Output the (x, y) coordinate of the center of the cell containing the given text.  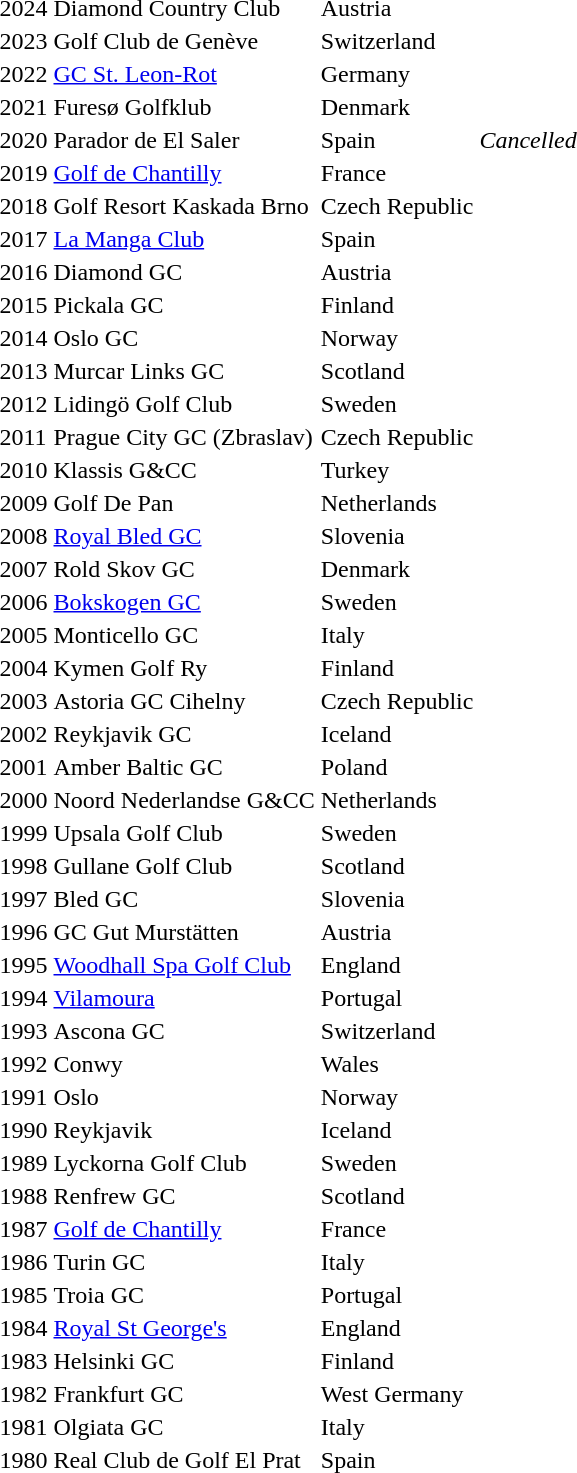
La Manga Club (184, 239)
Frankfurt GC (184, 1394)
GC Gut Murstätten (184, 932)
Noord Nederlandse G&CC (184, 800)
GC St. Leon-Rot (184, 74)
Golf Resort Kaskada Brno (184, 206)
Troia GC (184, 1295)
Murcar Links GC (184, 371)
Germany (397, 74)
Reykjavik (184, 1130)
Rold Skov GC (184, 569)
Turin GC (184, 1262)
Vilamoura (184, 998)
Oslo (184, 1097)
Lyckorna Golf Club (184, 1163)
Diamond GC (184, 272)
Helsinki GC (184, 1361)
Royal Bled GC (184, 536)
Poland (397, 767)
Royal St George's (184, 1328)
Upsala Golf Club (184, 833)
Olgiata GC (184, 1427)
Golf Club de Genève (184, 41)
Bled GC (184, 899)
Turkey (397, 470)
Conwy (184, 1064)
Renfrew GC (184, 1196)
Pickala GC (184, 305)
Astoria GC Cihelny (184, 701)
Furesø Golfklub (184, 107)
Klassis G&CC (184, 470)
Prague City GC (Zbraslav) (184, 437)
Kymen Golf Ry (184, 668)
Amber Baltic GC (184, 767)
Wales (397, 1064)
Parador de El Saler (184, 140)
Lidingö Golf Club (184, 404)
West Germany (397, 1394)
Gullane Golf Club (184, 866)
Golf De Pan (184, 503)
Oslo GC (184, 338)
Reykjavik GC (184, 734)
Ascona GC (184, 1031)
Monticello GC (184, 635)
Woodhall Spa Golf Club (184, 965)
Bokskogen GC (184, 602)
